Output the [x, y] coordinate of the center of the cell containing the given text.  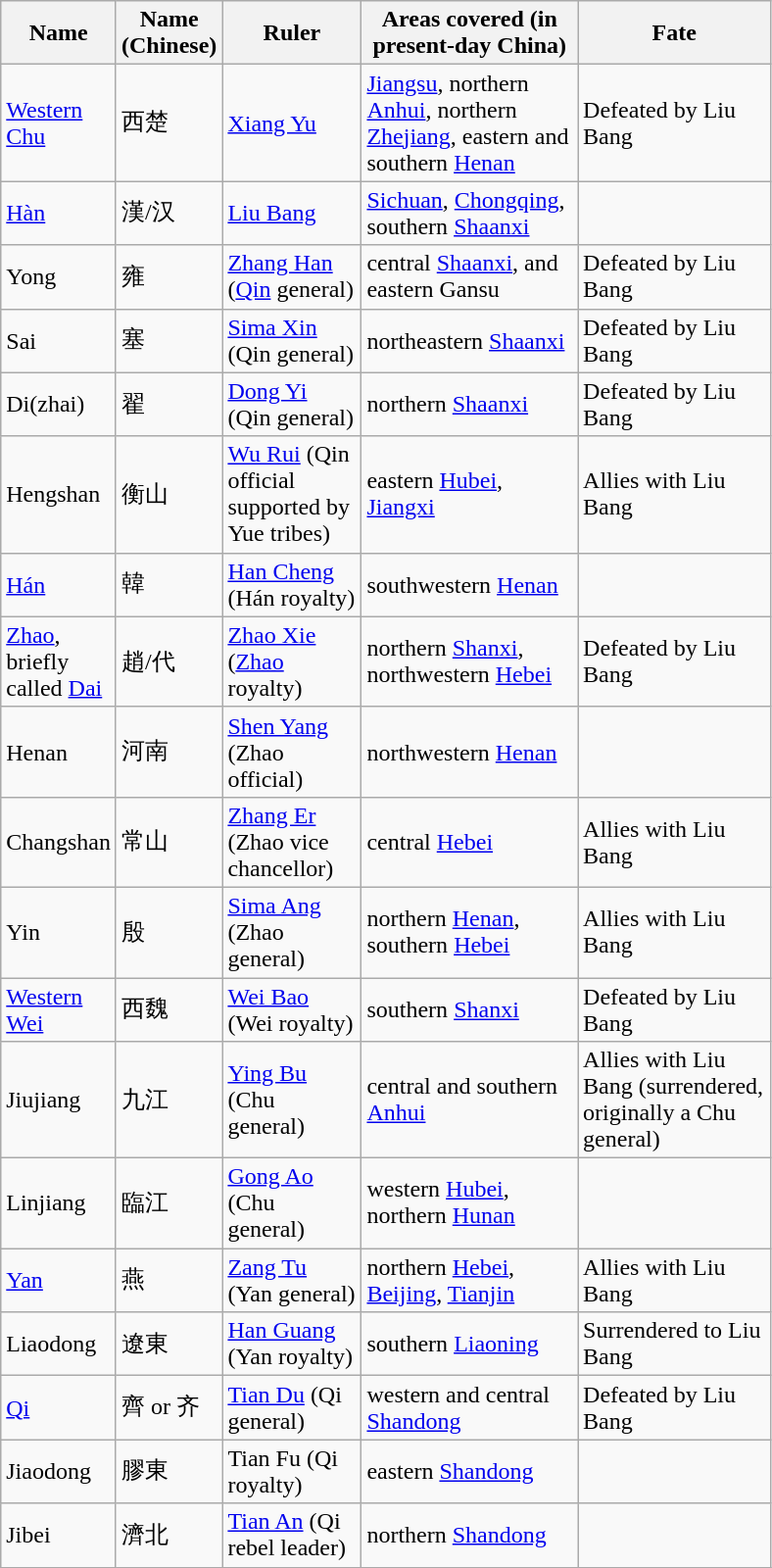
Qi [59, 1407]
Hengshan [59, 494]
Sima Ang (Zhao general) [292, 932]
Western Wei [59, 1009]
western Hubei, northern Hunan [470, 1203]
southern Shanxi [470, 1009]
濟北 [169, 1535]
Jiangsu, northern Anhui, northern Zhejiang, eastern and southern Henan [470, 123]
Tian An (Qi rebel leader) [292, 1535]
Hán [59, 584]
Sima Xin (Qin general) [292, 341]
Jiaodong [59, 1472]
臨江 [169, 1203]
Liu Bang [292, 214]
Zhao, briefly called Dai [59, 661]
northern Shandong [470, 1535]
河南 [169, 752]
northern Shanxi, northwestern Hebei [470, 661]
Name (Chinese) [169, 33]
Tian Du (Qi general) [292, 1407]
Gong Ao (Chu general) [292, 1203]
Zhang Er (Zhao vice chancellor) [292, 842]
Dong Yi (Qin general) [292, 404]
漢/汉 [169, 214]
Areas covered (in present-day China) [470, 33]
northern Henan, southern Hebei [470, 932]
燕 [169, 1280]
Linjiang [59, 1203]
southern Liaoning [470, 1345]
遼東 [169, 1345]
膠東 [169, 1472]
Name [59, 33]
Surrendered to Liu Bang [674, 1345]
Wei Bao (Wei royalty) [292, 1009]
Yong [59, 276]
central and southern Anhui [470, 1100]
常山 [169, 842]
Ying Bu (Chu general) [292, 1100]
northeastern Shaanxi [470, 341]
southwestern Henan [470, 584]
northern Hebei, Beijing, Tianjin [470, 1280]
Fate [674, 33]
eastern Hubei, Jiangxi [470, 494]
northern Shaanxi [470, 404]
northwestern Henan [470, 752]
Western Chu [59, 123]
Xiang Yu [292, 123]
Shen Yang (Zhao official) [292, 752]
Hàn [59, 214]
eastern Shandong [470, 1472]
Sichuan, Chongqing, southern Shaanxi [470, 214]
Zhang Han (Qin general) [292, 276]
Han Cheng (Hán royalty) [292, 584]
Changshan [59, 842]
Allies with Liu Bang (surrendered, originally a Chu general) [674, 1100]
塞 [169, 341]
Jibei [59, 1535]
Yin [59, 932]
Tian Fu (Qi royalty) [292, 1472]
Di(zhai) [59, 404]
Zhao Xie (Zhao royalty) [292, 661]
衡山 [169, 494]
西楚 [169, 123]
翟 [169, 404]
齊 or 齐 [169, 1407]
Henan [59, 752]
西魏 [169, 1009]
central Hebei [470, 842]
Jiujiang [59, 1100]
趙/代 [169, 661]
Ruler [292, 33]
central Shaanxi, and eastern Gansu [470, 276]
韓 [169, 584]
雍 [169, 276]
Yan [59, 1280]
Wu Rui (Qin official supported by Yue tribes) [292, 494]
Liaodong [59, 1345]
Han Guang (Yan royalty) [292, 1345]
Zang Tu (Yan general) [292, 1280]
Sai [59, 341]
殷 [169, 932]
九江 [169, 1100]
western and central Shandong [470, 1407]
